Pinpoint the cell where the given text exists, returning its [x, y] midpoint coordinate. 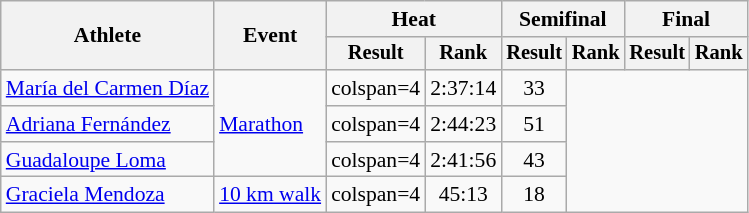
2:44:23 [463, 124]
María del Carmen Díaz [108, 88]
Heat [414, 19]
10 km walk [270, 195]
2:37:14 [463, 88]
Marathon [270, 124]
Event [270, 36]
33 [534, 88]
2:41:56 [463, 160]
Adriana Fernández [108, 124]
Athlete [108, 36]
Semifinal [562, 19]
Final [686, 19]
Guadaloupe Loma [108, 160]
Graciela Mendoza [108, 195]
43 [534, 160]
18 [534, 195]
51 [534, 124]
45:13 [463, 195]
